Provide the [x, y] coordinate of the cell's center where the given text is located.  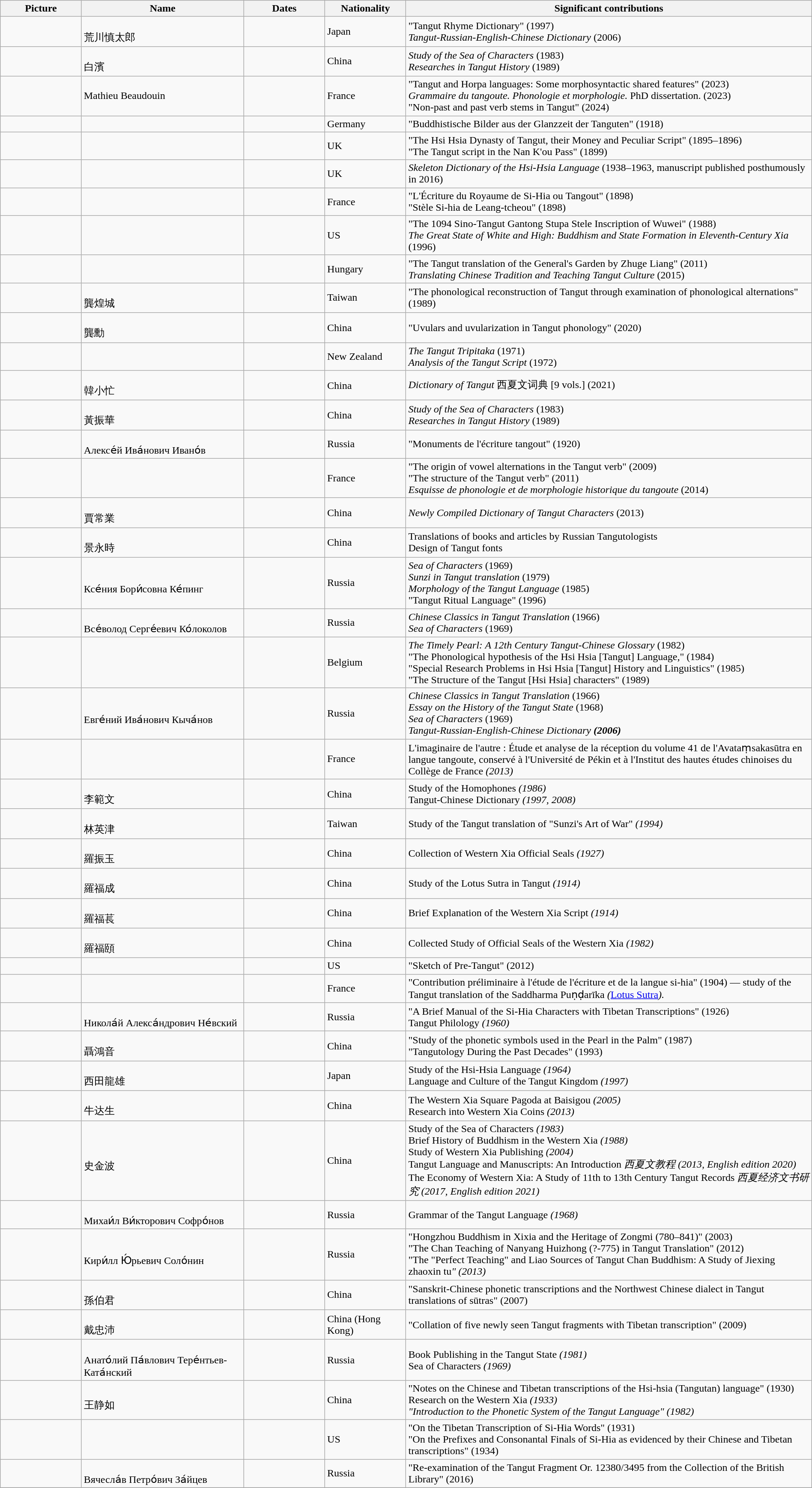
"The Hsi Hsia Dynasty of Tangut, their Money and Peculiar Script" (1895–1896)"The Tangut script in the Nan K'ou Pass" (1899) [609, 146]
Belgium [366, 662]
李範文 [163, 794]
Михаи́л Ви́кторович Софро́нов [163, 1215]
"Study of the phonetic symbols used in the Pearl in the Palm" (1987)"Tangutology During the Past Decades" (1993) [609, 1046]
"A Brief Manual of the Si-Hia Characters with Tibetan Transcriptions" (1926)Tangut Philology (1960) [609, 1017]
"Sanskrit-Chinese phonetic transcriptions and the Northwest Chinese dialect in Tangut translations of sūtras" (2007) [609, 1295]
戴忠沛 [163, 1325]
Mathieu Beaudouin [163, 96]
"L'Écriture du Royaume de Si-Hia ou Tangout" (1898)"Stèle Si-hia de Leang-tcheou" (1898) [609, 201]
龔煌城 [163, 298]
Кири́лл Ю́рьевич Соло́нин [163, 1254]
Study of the Tangut translation of "Sunzi's Art of War" (1994) [609, 824]
Translations of books and articles by Russian TangutologistsDesign of Tangut fonts [609, 543]
Grammar of the Tangut Language (1968) [609, 1215]
"The phonological reconstruction of Tangut through examination of phonological alternations" (1989) [609, 298]
Анато́лий Па́влович Тере́нтьев-Ката́нский [163, 1360]
Nationality [366, 9]
龔勳 [163, 328]
韓小忙 [163, 385]
林英津 [163, 824]
Dates [284, 9]
Никола́й Алекса́ндрович Не́вский [163, 1017]
聶鴻音 [163, 1046]
牛达生 [163, 1106]
"The Tangut translation of the General's Garden by Zhuge Liang" (2011)Translating Chinese Tradition and Teaching Tangut Culture (2015) [609, 269]
Ксе́ния Бори́совна Ке́пинг [163, 583]
西田龍雄 [163, 1076]
黃振華 [163, 415]
白濱 [163, 61]
Study of the Homophones (1986)Tangut-Chinese Dictionary (1997, 2008) [609, 794]
Study of the Lotus Sutra in Tangut (1914) [609, 883]
Все́волод Серге́евич Ко́локолов [163, 623]
Chinese Classics in Tangut Translation (1966)Sea of Characters (1969) [609, 623]
New Zealand [366, 356]
景永時 [163, 543]
Newly Compiled Dictionary of Tangut Characters (2013) [609, 513]
"Re-examination of the Tangut Fragment Or. 12380/3495 from the Collection of the British Library" (2016) [609, 1473]
Brief Explanation of the Western Xia Script (1914) [609, 913]
"Buddhistische Bilder aus der Glanzzeit der Tanguten" (1918) [609, 124]
The Western Xia Square Pagoda at Baisigou (2005)Research into Western Xia Coins (2013) [609, 1106]
Алексе́й Ива́нович Ивано́в [163, 445]
"Collation of five newly seen Tangut fragments with Tibetan transcription" (2009) [609, 1325]
China (Hong Kong) [366, 1325]
羅福成 [163, 883]
Book Publishing in the Tangut State (1981)Sea of Characters (1969) [609, 1360]
史金波 [163, 1161]
Skeleton Dictionary of the Hsi-Hsia Language (1938–1963, manuscript published posthumously in 2016) [609, 174]
Picture [41, 9]
賈常業 [163, 513]
荒川慎太郎 [163, 32]
Hungary [366, 269]
Name [163, 9]
Germany [366, 124]
The Tangut Tripitaka (1971)Analysis of the Tangut Script (1972) [609, 356]
"Sketch of Pre-Tangut" (2012) [609, 966]
孫伯君 [163, 1295]
Collected Study of Official Seals of the Western Xia (1982) [609, 943]
"Uvulars and uvularization in Tangut phonology" (2020) [609, 328]
王静如 [163, 1400]
"Tangut Rhyme Dictionary" (1997)Tangut-Russian-English-Chinese Dictionary (2006) [609, 32]
羅振玉 [163, 854]
Евге́ний Ива́нович Кыча́нов [163, 714]
羅福頤 [163, 943]
Dictionary of Tangut 西夏文词典 [9 vols.] (2021) [609, 385]
Collection of Western Xia Official Seals (1927) [609, 854]
Sea of Characters (1969)Sunzi in Tangut translation (1979)Morphology of the Tangut Language (1985)"Tangut Ritual Language" (1996) [609, 583]
羅福萇 [163, 913]
Significant contributions [609, 9]
Study of the Hsi-Hsia Language (1964)Language and Culture of the Tangut Kingdom (1997) [609, 1076]
Вячесла́в Петро́вич За́йцев [163, 1473]
"Monuments de l'écriture tangout" (1920) [609, 445]
